Search for the cell housing the specified text and yield its (x, y) center coordinate. 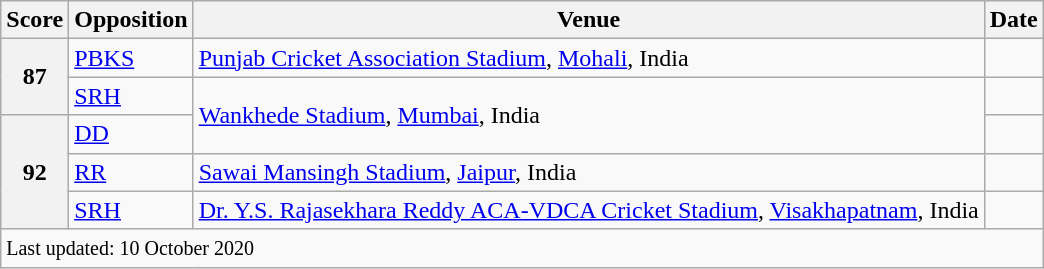
Sawai Mansingh Stadium, Jaipur, India (588, 172)
Date (1014, 20)
Dr. Y.S. Rajasekhara Reddy ACA-VDCA Cricket Stadium, Visakhapatnam, India (588, 210)
PBKS (131, 58)
87 (35, 77)
RR (131, 172)
92 (35, 172)
Score (35, 20)
DD (131, 134)
Last updated: 10 October 2020 (522, 248)
Opposition (131, 20)
Wankhede Stadium, Mumbai, India (588, 115)
Venue (588, 20)
Punjab Cricket Association Stadium, Mohali, India (588, 58)
